Return (X, Y) of the center of cell containing provided text 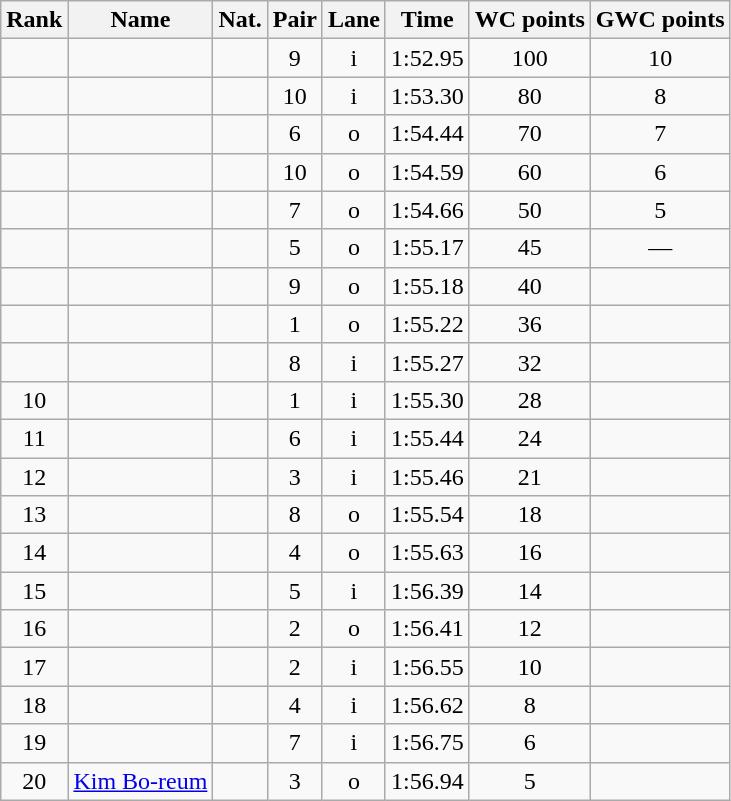
19 (34, 743)
15 (34, 591)
Kim Bo-reum (140, 781)
1:53.30 (427, 96)
1:56.55 (427, 667)
1:56.94 (427, 781)
40 (530, 286)
11 (34, 438)
1:55.54 (427, 515)
1:55.46 (427, 477)
1:54.66 (427, 210)
Lane (354, 20)
Pair (294, 20)
1:55.17 (427, 248)
1:55.63 (427, 553)
1:55.30 (427, 400)
32 (530, 362)
Nat. (240, 20)
60 (530, 172)
1:55.44 (427, 438)
1:56.62 (427, 705)
45 (530, 248)
20 (34, 781)
17 (34, 667)
70 (530, 134)
1:52.95 (427, 58)
— (660, 248)
100 (530, 58)
Rank (34, 20)
50 (530, 210)
GWC points (660, 20)
1:54.44 (427, 134)
Time (427, 20)
1:56.75 (427, 743)
1:56.39 (427, 591)
28 (530, 400)
24 (530, 438)
1:55.22 (427, 324)
1:56.41 (427, 629)
21 (530, 477)
13 (34, 515)
36 (530, 324)
Name (140, 20)
1:55.27 (427, 362)
1:54.59 (427, 172)
1:55.18 (427, 286)
80 (530, 96)
WC points (530, 20)
